Detect which cell encompasses the target text, then output its (x, y) center coordinate. 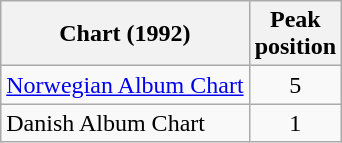
5 (295, 85)
Chart (1992) (125, 34)
1 (295, 123)
Norwegian Album Chart (125, 85)
Peakposition (295, 34)
Danish Album Chart (125, 123)
